Scan for the cell matching the given text and deliver its [x, y] coordinate at center. 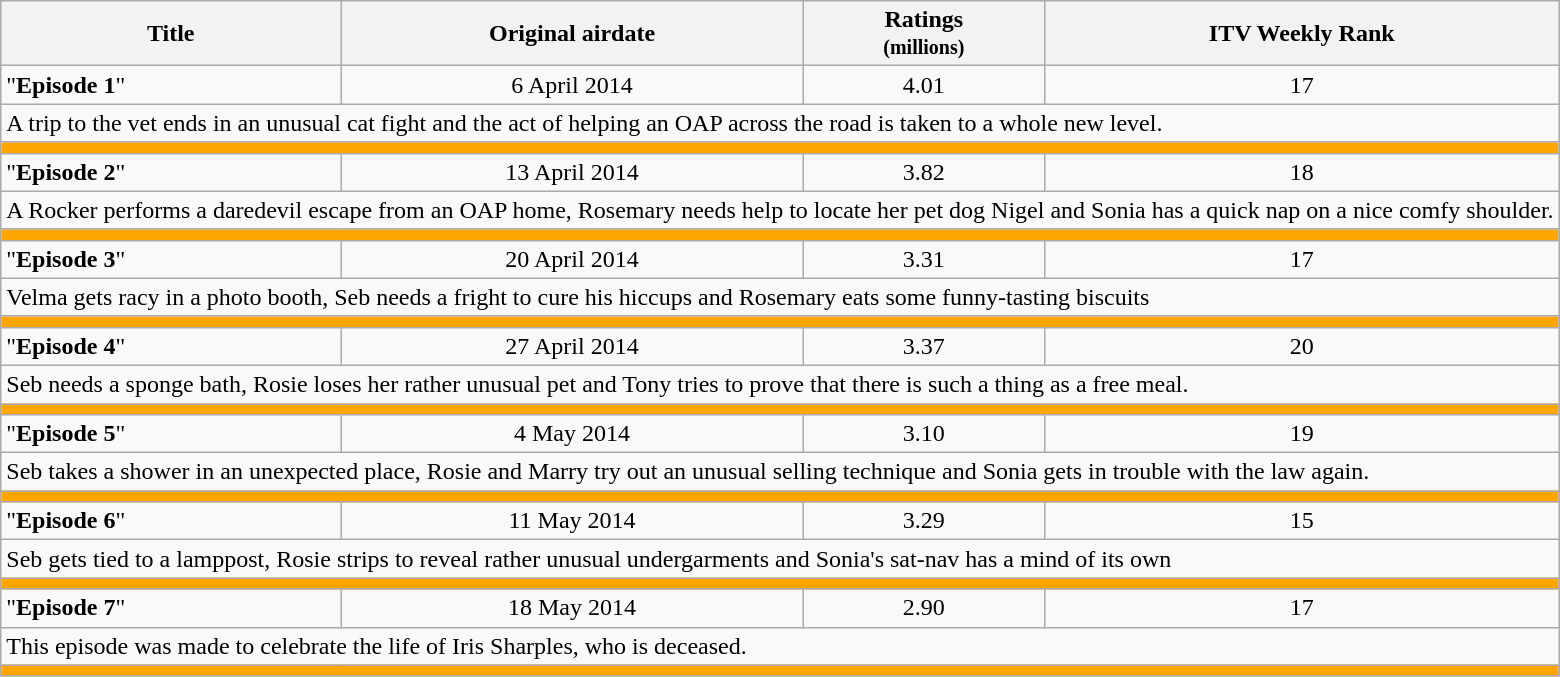
3.29 [924, 521]
Ratings(millions) [924, 34]
3.31 [924, 259]
13 April 2014 [572, 172]
19 [1302, 434]
"Episode 7" [171, 608]
A trip to the vet ends in an unusual cat fight and the act of helping an OAP across the road is taken to a whole new level. [780, 123]
20 [1302, 346]
Seb gets tied to a lamppost, Rosie strips to reveal rather unusual undergarments and Sonia's sat-nav has a mind of its own [780, 559]
"Episode 4" [171, 346]
11 May 2014 [572, 521]
4.01 [924, 85]
"Episode 2" [171, 172]
ITV Weekly Rank [1302, 34]
Title [171, 34]
27 April 2014 [572, 346]
Seb takes a shower in an unexpected place, Rosie and Marry try out an unusual selling technique and Sonia gets in trouble with the law again. [780, 472]
3.10 [924, 434]
Seb needs a sponge bath, Rosie loses her rather unusual pet and Tony tries to prove that there is such a thing as a free meal. [780, 384]
"Episode 3" [171, 259]
This episode was made to celebrate the life of Iris Sharples, who is deceased. [780, 646]
"Episode 5" [171, 434]
Original airdate [572, 34]
3.82 [924, 172]
18 May 2014 [572, 608]
2.90 [924, 608]
"Episode 6" [171, 521]
20 April 2014 [572, 259]
15 [1302, 521]
4 May 2014 [572, 434]
6 April 2014 [572, 85]
3.37 [924, 346]
18 [1302, 172]
"Episode 1" [171, 85]
Velma gets racy in a photo booth, Seb needs a fright to cure his hiccups and Rosemary eats some funny-tasting biscuits [780, 297]
